Search for the cell housing the specified text and yield its [x, y] center coordinate. 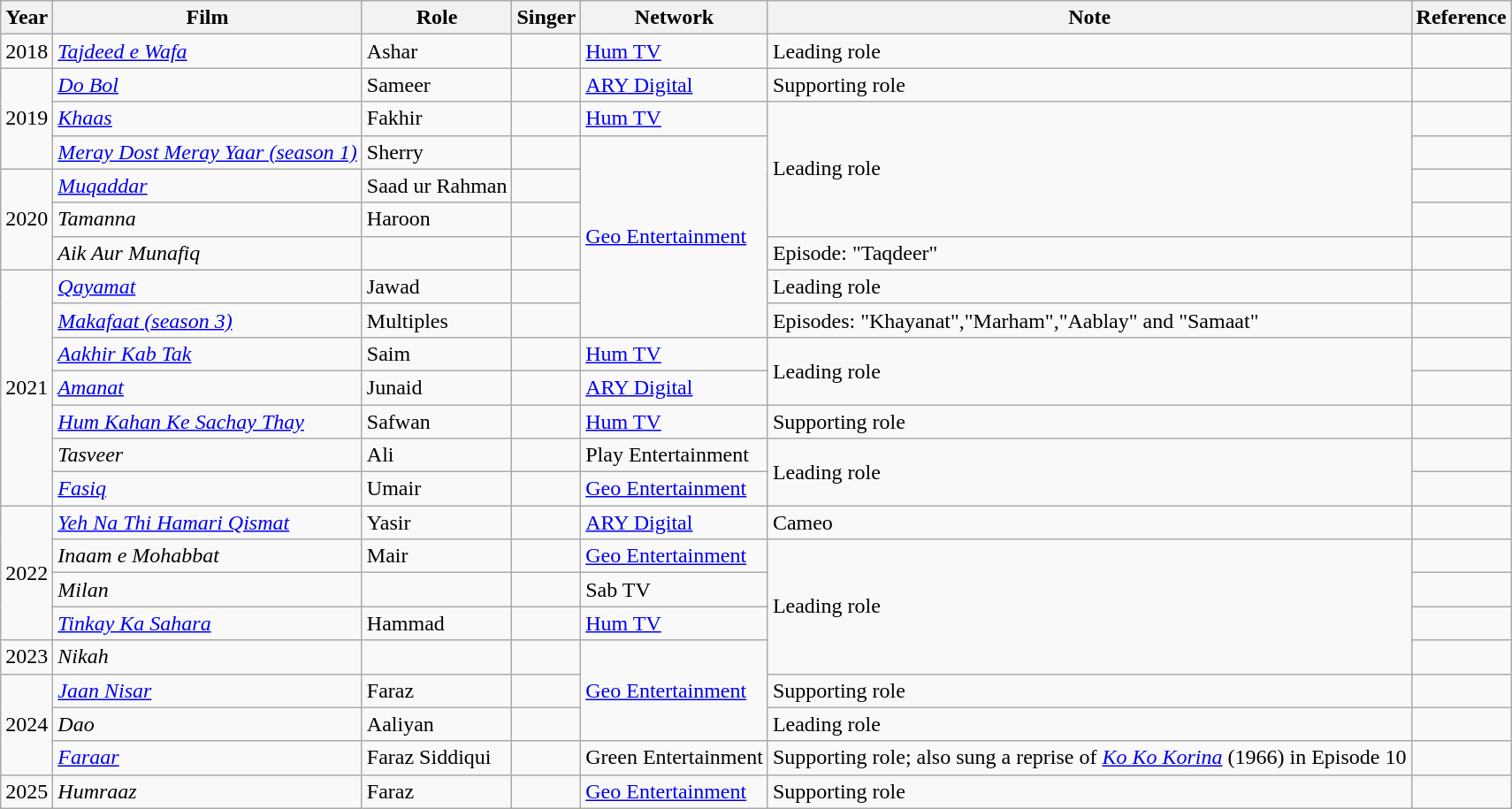
Meray Dost Meray Yaar (season 1) [207, 152]
Play Entertainment [675, 455]
Yasir [437, 523]
Qayamat [207, 286]
Jaan Nisar [207, 691]
Reference [1461, 18]
Makafaat (season 3) [207, 320]
Ali [437, 455]
Junaid [437, 387]
Milan [207, 590]
Saad ur Rahman [437, 186]
Aik Aur Munafiq [207, 253]
Faraar [207, 758]
2025 [27, 791]
Nikah [207, 657]
Yeh Na Thi Hamari Qismat [207, 523]
Note [1089, 18]
Multiples [437, 320]
Safwan [437, 422]
Faraz Siddiqui [437, 758]
Haroon [437, 219]
Hum Kahan Ke Sachay Thay [207, 422]
2020 [27, 219]
Episodes: "Khayanat","Marham","Aablay" and "Samaat" [1089, 320]
Fasiq [207, 489]
Tajdeed e Wafa [207, 51]
Supporting role; also sung a reprise of Ko Ko Korina (1966) in Episode 10 [1089, 758]
Aaliyan [437, 724]
2023 [27, 657]
Episode: "Taqdeer" [1089, 253]
Muqaddar [207, 186]
Cameo [1089, 523]
Tamanna [207, 219]
Sab TV [675, 590]
Do Bol [207, 85]
Jawad [437, 286]
Tasveer [207, 455]
Khaas [207, 118]
Singer [546, 18]
2018 [27, 51]
Humraaz [207, 791]
Dao [207, 724]
Tinkay Ka Sahara [207, 623]
2019 [27, 118]
Aakhir Kab Tak [207, 354]
2021 [27, 387]
Hammad [437, 623]
Film [207, 18]
Saim [437, 354]
Green Entertainment [675, 758]
Amanat [207, 387]
Ashar [437, 51]
Network [675, 18]
Sameer [437, 85]
Mair [437, 556]
Role [437, 18]
Umair [437, 489]
2024 [27, 724]
Inaam e Mohabbat [207, 556]
Sherry [437, 152]
Year [27, 18]
2022 [27, 573]
Fakhir [437, 118]
